Locate the cell with the specified text and output its [x, y] center coordinate. 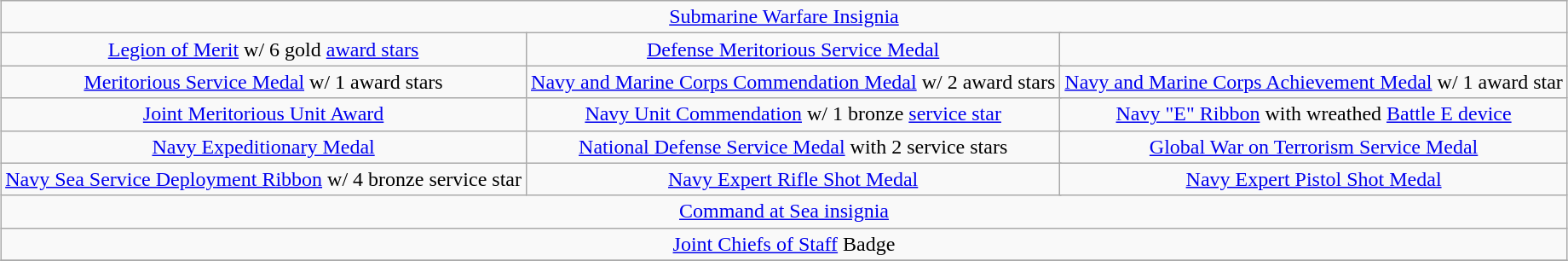
Legion of Merit w/ 6 gold award stars [264, 49]
Meritorious Service Medal w/ 1 award stars [264, 82]
Navy Expert Pistol Shot Medal [1314, 179]
Navy Expeditionary Medal [264, 147]
Navy and Marine Corps Achievement Medal w/ 1 award star [1314, 82]
Defense Meritorious Service Medal [793, 49]
Joint Meritorious Unit Award [264, 114]
Navy "E" Ribbon with wreathed Battle E device [1314, 114]
Global War on Terrorism Service Medal [1314, 147]
Navy Sea Service Deployment Ribbon w/ 4 bronze service star [264, 179]
Navy Expert Rifle Shot Medal [793, 179]
Command at Sea insignia [784, 212]
Submarine Warfare Insignia [784, 17]
Navy Unit Commendation w/ 1 bronze service star [793, 114]
National Defense Service Medal with 2 service stars [793, 147]
Joint Chiefs of Staff Badge [784, 244]
Navy and Marine Corps Commendation Medal w/ 2 award stars [793, 82]
